Detect which cell encompasses the target text, then output its [x, y] center coordinate. 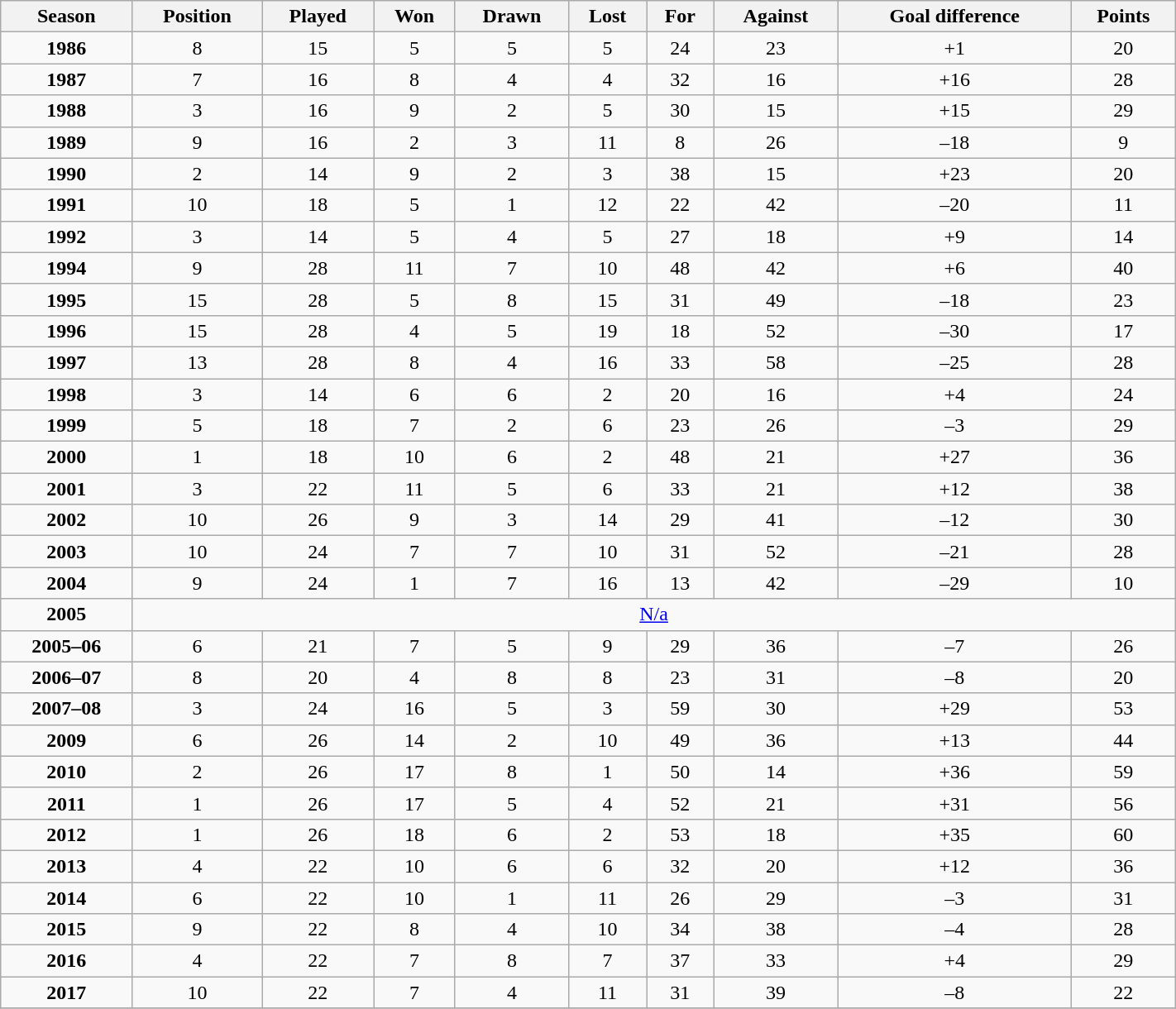
+15 [954, 111]
+23 [954, 174]
37 [680, 961]
1998 [66, 395]
+9 [954, 237]
Won [415, 17]
2010 [66, 772]
+27 [954, 457]
+31 [954, 803]
–30 [954, 331]
+13 [954, 740]
2012 [66, 834]
Played [318, 17]
+35 [954, 834]
41 [776, 520]
+29 [954, 709]
2005–06 [66, 646]
1989 [66, 142]
N/a [653, 614]
60 [1123, 834]
1997 [66, 362]
2005 [66, 614]
2002 [66, 520]
2000 [66, 457]
2014 [66, 897]
1995 [66, 299]
2009 [66, 740]
1990 [66, 174]
–4 [954, 930]
2003 [66, 552]
58 [776, 362]
2016 [66, 961]
+36 [954, 772]
–25 [954, 362]
1999 [66, 426]
1986 [66, 48]
+6 [954, 268]
1991 [66, 205]
+1 [954, 48]
27 [680, 237]
12 [607, 205]
–7 [954, 646]
44 [1123, 740]
2004 [66, 583]
Drawn [511, 17]
40 [1123, 268]
2006–07 [66, 677]
39 [776, 992]
Goal difference [954, 17]
1987 [66, 79]
19 [607, 331]
–20 [954, 205]
1996 [66, 331]
2013 [66, 866]
For [680, 17]
Season [66, 17]
1988 [66, 111]
Lost [607, 17]
+16 [954, 79]
–21 [954, 552]
Points [1123, 17]
34 [680, 930]
2017 [66, 992]
2011 [66, 803]
Against [776, 17]
2007–08 [66, 709]
2015 [66, 930]
–29 [954, 583]
1992 [66, 237]
56 [1123, 803]
Position [197, 17]
–12 [954, 520]
2001 [66, 489]
1994 [66, 268]
50 [680, 772]
